From the cell containing the given text, extract its center point as (x, y) coordinate. 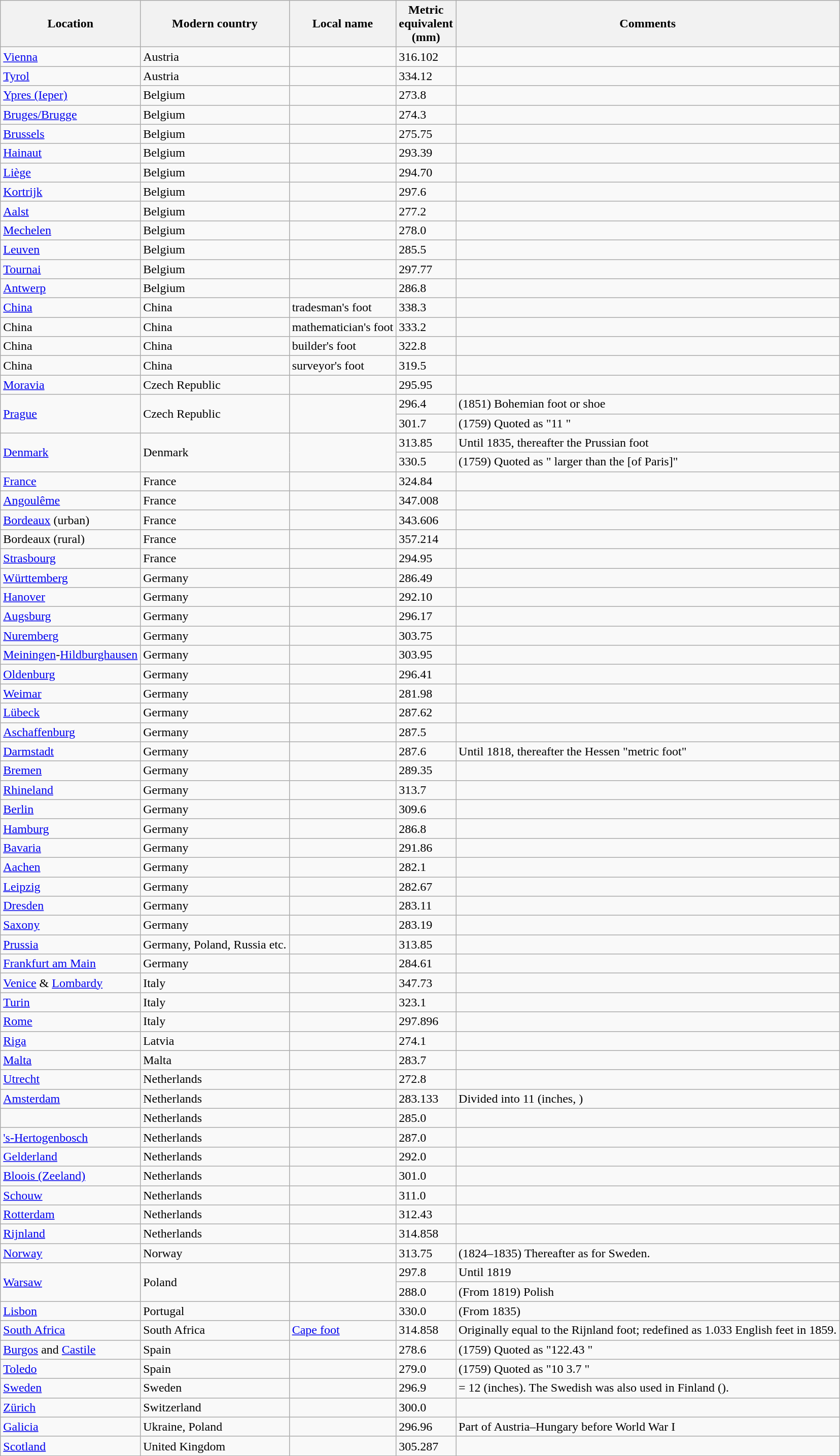
283.133 (426, 1099)
Brussels (71, 134)
330.0 (426, 1311)
278.0 (426, 230)
= 12 (inches). The Swedish was also used in Finland (). (648, 1388)
301.0 (426, 1176)
Utrecht (71, 1079)
297.8 (426, 1272)
Local name (343, 24)
Turin (71, 1002)
Württemberg (71, 577)
286.49 (426, 577)
296.41 (426, 674)
Until 1835, thereafter the Prussian foot (648, 443)
(1759) Quoted as "122.43 " (648, 1350)
Tyrol (71, 76)
313.75 (426, 1253)
Leuven (71, 249)
Latvia (215, 1041)
(From 1819) Polish (648, 1292)
Rotterdam (71, 1215)
Bremen (71, 771)
305.287 (426, 1446)
296.17 (426, 616)
300.0 (426, 1407)
283.19 (426, 925)
Germany, Poland, Russia etc. (215, 944)
284.61 (426, 964)
Weimar (71, 694)
Burgos and Castile (71, 1350)
mathematician's foot (343, 327)
Moravia (71, 385)
Amsterdam (71, 1099)
Warsaw (71, 1282)
287.62 (426, 713)
Darmstadt (71, 751)
333.2 (426, 327)
294.70 (426, 172)
Until 1818, thereafter the Hessen "metric foot" (648, 751)
Bloois (Zeeland) (71, 1176)
(1824–1835) Thereafter as for Sweden. (648, 1253)
Liège (71, 172)
295.95 (426, 385)
324.84 (426, 481)
311.0 (426, 1195)
Toledo (71, 1369)
Portugal (215, 1311)
313.7 (426, 790)
292.0 (426, 1156)
347.73 (426, 983)
294.95 (426, 558)
Schouw (71, 1195)
Oldenburg (71, 674)
Venice & Lombardy (71, 983)
Divided into 11 (inches, ) (648, 1099)
292.10 (426, 597)
Mechelen (71, 230)
347.008 (426, 500)
Nuremberg (71, 636)
Switzerland (215, 1407)
282.1 (426, 867)
303.95 (426, 655)
287.5 (426, 732)
Galicia (71, 1427)
Prague (71, 414)
Zürich (71, 1407)
Kortrijk (71, 192)
Vienna (71, 57)
297.6 (426, 192)
(From 1835) (648, 1311)
273.8 (426, 95)
builder's foot (343, 346)
Rhineland (71, 790)
Meiningen-Hildburghausen (71, 655)
Bordeaux (urban) (71, 520)
Lübeck (71, 713)
338.3 (426, 308)
291.86 (426, 848)
Hamburg (71, 828)
319.5 (426, 366)
Until 1819 (648, 1272)
309.6 (426, 809)
Augsburg (71, 616)
Bruges/Brugge (71, 115)
Berlin (71, 809)
Aalst (71, 211)
312.43 (426, 1215)
289.35 (426, 771)
Aachen (71, 867)
surveyor's foot (343, 366)
Ukraine, Poland (215, 1427)
Bavaria (71, 848)
Comments (648, 24)
274.1 (426, 1041)
279.0 (426, 1369)
Cape foot (343, 1330)
(1759) Quoted as " larger than the [of Paris]" (648, 462)
Hainaut (71, 153)
Antwerp (71, 288)
Riga (71, 1041)
(1759) Quoted as "10 3.7 " (648, 1369)
274.3 (426, 115)
Scotland (71, 1446)
288.0 (426, 1292)
285.5 (426, 249)
287.0 (426, 1137)
282.67 (426, 887)
283.11 (426, 906)
Dresden (71, 906)
293.39 (426, 153)
Rijnland (71, 1234)
275.75 (426, 134)
Saxony (71, 925)
334.12 (426, 76)
296.96 (426, 1427)
's-Hertogenbosch (71, 1137)
Tournai (71, 269)
tradesman's foot (343, 308)
Strasbourg (71, 558)
297.896 (426, 1022)
316.102 (426, 57)
278.6 (426, 1350)
Prussia (71, 944)
301.7 (426, 423)
287.6 (426, 751)
Hanover (71, 597)
Angoulême (71, 500)
357.214 (426, 539)
Rome (71, 1022)
Part of Austria–Hungary before World War I (648, 1427)
(1759) Quoted as "11 " (648, 423)
272.8 (426, 1079)
Lisbon (71, 1311)
343.606 (426, 520)
Modern country (215, 24)
303.75 (426, 636)
322.8 (426, 346)
Poland (215, 1282)
Ypres (Ieper) (71, 95)
296.4 (426, 404)
Bordeaux (rural) (71, 539)
281.98 (426, 694)
297.77 (426, 269)
(1851) Bohemian foot or shoe (648, 404)
277.2 (426, 211)
330.5 (426, 462)
Gelderland (71, 1156)
United Kingdom (215, 1446)
285.0 (426, 1118)
323.1 (426, 1002)
283.7 (426, 1060)
Metric equivalent (mm) (426, 24)
Leipzig (71, 887)
Originally equal to the Rijnland foot; redefined as 1.033 English feet in 1859. (648, 1330)
296.9 (426, 1388)
Location (71, 24)
Aschaffenburg (71, 732)
Frankfurt am Main (71, 964)
